Search for the cell housing the specified text and yield its [x, y] center coordinate. 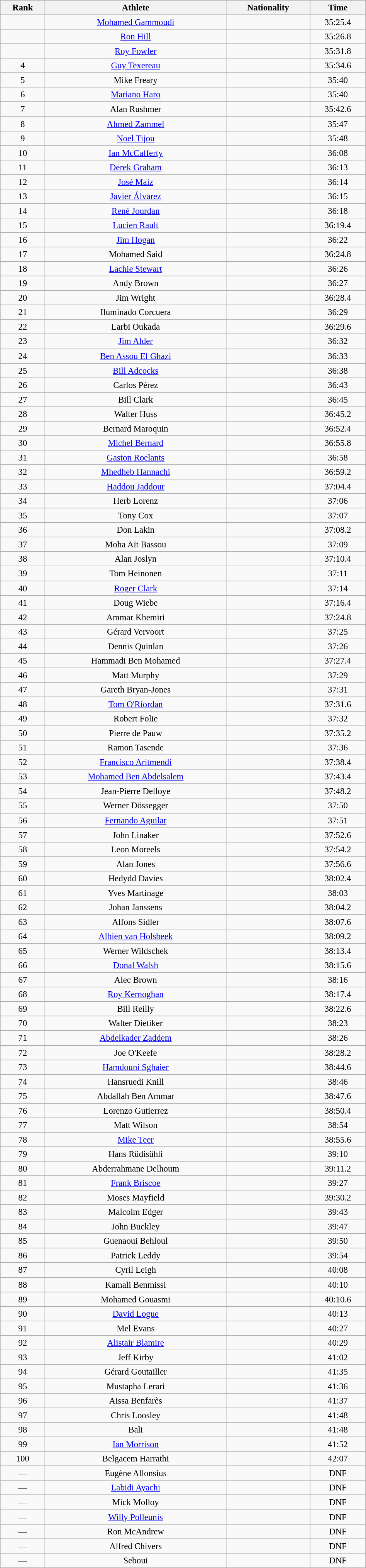
Lucien Rault [136, 225]
54 [23, 791]
32 [23, 472]
97 [23, 1416]
Donal Walsh [136, 965]
38:03 [338, 893]
Ahmed Zammel [136, 124]
Lorenzo Gutierrez [136, 1111]
Mariano Haro [136, 95]
37:52.6 [338, 835]
33 [23, 487]
88 [23, 1285]
Rank [23, 8]
18 [23, 269]
Ben Assou El Ghazi [136, 356]
38:04.2 [338, 908]
Matt Wilson [136, 1125]
36:22 [338, 240]
37:25 [338, 632]
19 [23, 283]
35:48 [338, 138]
Hamdouni Sghaier [136, 1067]
Dennis Quinlan [136, 646]
Mike Teer [136, 1140]
39:11.2 [338, 1168]
39:43 [338, 1212]
Mohamed Said [136, 254]
24 [23, 356]
37:31.6 [338, 704]
Gérard Vervoort [136, 632]
8 [23, 124]
Jim Alder [136, 342]
36:28.4 [338, 298]
Ron Hill [136, 37]
29 [23, 428]
36 [23, 530]
87 [23, 1270]
84 [23, 1227]
Gérard Goutailler [136, 1372]
Jean-Pierre Delloye [136, 791]
12 [23, 182]
Walter Huss [136, 414]
37:07 [338, 516]
14 [23, 211]
39:10 [338, 1154]
23 [23, 342]
37:36 [338, 748]
70 [23, 1023]
Pierre de Pauw [136, 733]
Matt Murphy [136, 675]
68 [23, 994]
73 [23, 1067]
38:54 [338, 1125]
37:27.4 [338, 661]
Athlete [136, 8]
Doug Wiebe [136, 603]
Bill Adcocks [136, 371]
John Buckley [136, 1227]
36:32 [338, 342]
Leon Moreels [136, 849]
64 [23, 936]
6 [23, 95]
42 [23, 617]
34 [23, 501]
37:38.4 [338, 762]
38:22.6 [338, 1009]
40:27 [338, 1328]
72 [23, 1053]
Time [338, 8]
17 [23, 254]
44 [23, 646]
35:47 [338, 124]
37:10.4 [338, 559]
31 [23, 457]
37:35.2 [338, 733]
38 [23, 559]
Gareth Bryan-Jones [136, 690]
Bali [136, 1430]
35:34.6 [338, 66]
74 [23, 1082]
41 [23, 603]
66 [23, 965]
39:47 [338, 1227]
71 [23, 1038]
Mohamed Gammoudi [136, 22]
37:06 [338, 501]
Iluminado Corcuera [136, 312]
Fernando Aguilar [136, 820]
40:10.6 [338, 1299]
36:27 [338, 283]
20 [23, 298]
Ammar Khemiri [136, 617]
39 [23, 574]
37:48.2 [338, 791]
Francisco Aritmendi [136, 762]
36:43 [338, 385]
36:58 [338, 457]
Hammadi Ben Mohamed [136, 661]
40:10 [338, 1285]
4 [23, 66]
78 [23, 1140]
37:08.2 [338, 530]
Alan Jones [136, 864]
76 [23, 1111]
36:33 [338, 356]
Mike Freary [136, 80]
Gaston Roelants [136, 457]
40:13 [338, 1314]
37:11 [338, 574]
Werner Wildschek [136, 951]
Kamali Benmissi [136, 1285]
85 [23, 1241]
36:15 [338, 196]
Yves Martinage [136, 893]
Walter Dietiker [136, 1023]
Alec Brown [136, 980]
28 [23, 414]
26 [23, 385]
39:50 [338, 1241]
61 [23, 893]
11 [23, 167]
58 [23, 849]
Andy Brown [136, 283]
41:35 [338, 1372]
53 [23, 777]
36:24.8 [338, 254]
40:08 [338, 1270]
Roy Fowler [136, 51]
13 [23, 196]
Guenaoui Behloul [136, 1241]
Mick Molloy [136, 1502]
48 [23, 704]
Abdelkader Zaddem [136, 1038]
Alfred Chivers [136, 1546]
René Jourdan [136, 211]
Don Lakin [136, 530]
96 [23, 1401]
83 [23, 1212]
John Linaker [136, 835]
Labidi Ayachi [136, 1488]
56 [23, 820]
Cyril Leigh [136, 1270]
Moha Aït Bassou [136, 545]
Robert Folie [136, 719]
Ian Morrison [136, 1444]
47 [23, 690]
98 [23, 1430]
80 [23, 1168]
10 [23, 153]
38:47.6 [338, 1096]
Roger Clark [136, 588]
38:23 [338, 1023]
30 [23, 443]
27 [23, 400]
38:09.2 [338, 936]
Jeff Kirby [136, 1357]
Lachie Stewart [136, 269]
79 [23, 1154]
David Logue [136, 1314]
Tony Cox [136, 516]
39:54 [338, 1256]
Herb Lorenz [136, 501]
35 [23, 516]
38:13.4 [338, 951]
41:36 [338, 1386]
Alistair Blamire [136, 1343]
36:45 [338, 400]
Hans Rüdisühli [136, 1154]
36:13 [338, 167]
40 [23, 588]
36:59.2 [338, 472]
Malcolm Edger [136, 1212]
Werner Dössegger [136, 806]
Tom O'Riordan [136, 704]
42:07 [338, 1459]
Guy Texereau [136, 66]
40:29 [338, 1343]
38:46 [338, 1082]
41:52 [338, 1444]
82 [23, 1198]
46 [23, 675]
36:26 [338, 269]
Eugène Allonsius [136, 1473]
38:26 [338, 1038]
Bill Clark [136, 400]
38:17.4 [338, 994]
Joe O'Keefe [136, 1053]
45 [23, 661]
36:55.8 [338, 443]
41:02 [338, 1357]
Belgacem Harrathi [136, 1459]
Jim Hogan [136, 240]
21 [23, 312]
Carlos Pérez [136, 385]
39:30.2 [338, 1198]
90 [23, 1314]
35:26.8 [338, 37]
51 [23, 748]
36:52.4 [338, 428]
Jim Wright [136, 298]
35:25.4 [338, 22]
Noel Tijou [136, 138]
Tom Heinonen [136, 574]
37:43.4 [338, 777]
94 [23, 1372]
Haddou Jaddour [136, 487]
38:44.6 [338, 1067]
Johan Janssens [136, 908]
37:29 [338, 675]
25 [23, 371]
Abdallah Ben Ammar [136, 1096]
Ramon Tasende [136, 748]
Abderrahmane Delhoum [136, 1168]
49 [23, 719]
59 [23, 864]
38:55.6 [338, 1140]
Mohamed Gouasmi [136, 1299]
37:50 [338, 806]
Bernard Maroquin [136, 428]
99 [23, 1444]
Mhedheb Hannachi [136, 472]
35:42.6 [338, 109]
52 [23, 762]
36:18 [338, 211]
Aissa Benfarès [136, 1401]
36:38 [338, 371]
91 [23, 1328]
77 [23, 1125]
16 [23, 240]
37:56.6 [338, 864]
38:15.6 [338, 965]
37:09 [338, 545]
75 [23, 1096]
36:08 [338, 153]
Moses Mayfield [136, 1198]
Nationality [268, 8]
36:45.2 [338, 414]
93 [23, 1357]
36:29.6 [338, 327]
57 [23, 835]
36:14 [338, 182]
92 [23, 1343]
41:37 [338, 1401]
37 [23, 545]
Hedydd Davies [136, 879]
95 [23, 1386]
67 [23, 980]
Mustapha Lerari [136, 1386]
Hansruedi Knill [136, 1082]
37:26 [338, 646]
Michel Bernard [136, 443]
55 [23, 806]
37:04.4 [338, 487]
63 [23, 922]
Roy Kernoghan [136, 994]
38:28.2 [338, 1053]
Ron McAndrew [136, 1531]
35:31.8 [338, 51]
50 [23, 733]
Alfons Sidler [136, 922]
89 [23, 1299]
Frank Briscoe [136, 1183]
Mohamed Ben Abdelsalem [136, 777]
38:02.4 [338, 879]
7 [23, 109]
86 [23, 1256]
62 [23, 908]
9 [23, 138]
69 [23, 1009]
Patrick Leddy [136, 1256]
Mel Evans [136, 1328]
Alan Joslyn [136, 559]
81 [23, 1183]
37:24.8 [338, 617]
Alan Rushmer [136, 109]
39:27 [338, 1183]
38:07.6 [338, 922]
Bill Reilly [136, 1009]
38:50.4 [338, 1111]
22 [23, 327]
37:16.4 [338, 603]
Chris Loosley [136, 1416]
37:51 [338, 820]
43 [23, 632]
37:32 [338, 719]
100 [23, 1459]
Larbi Oukada [136, 327]
Derek Graham [136, 167]
60 [23, 879]
15 [23, 225]
Seboui [136, 1560]
Willy Polleunis [136, 1517]
37:14 [338, 588]
36:19.4 [338, 225]
65 [23, 951]
5 [23, 80]
36:29 [338, 312]
Ian McCafferty [136, 153]
José Maiz [136, 182]
Albien van Holsbeek [136, 936]
Javier Álvarez [136, 196]
37:54.2 [338, 849]
38:16 [338, 980]
37:31 [338, 690]
